Search for the cell housing the specified text and yield its [x, y] center coordinate. 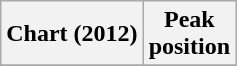
Chart (2012) [72, 34]
Peakposition [189, 34]
